Return the (x, y) coordinate for the center point of the cell that contains the specified text.  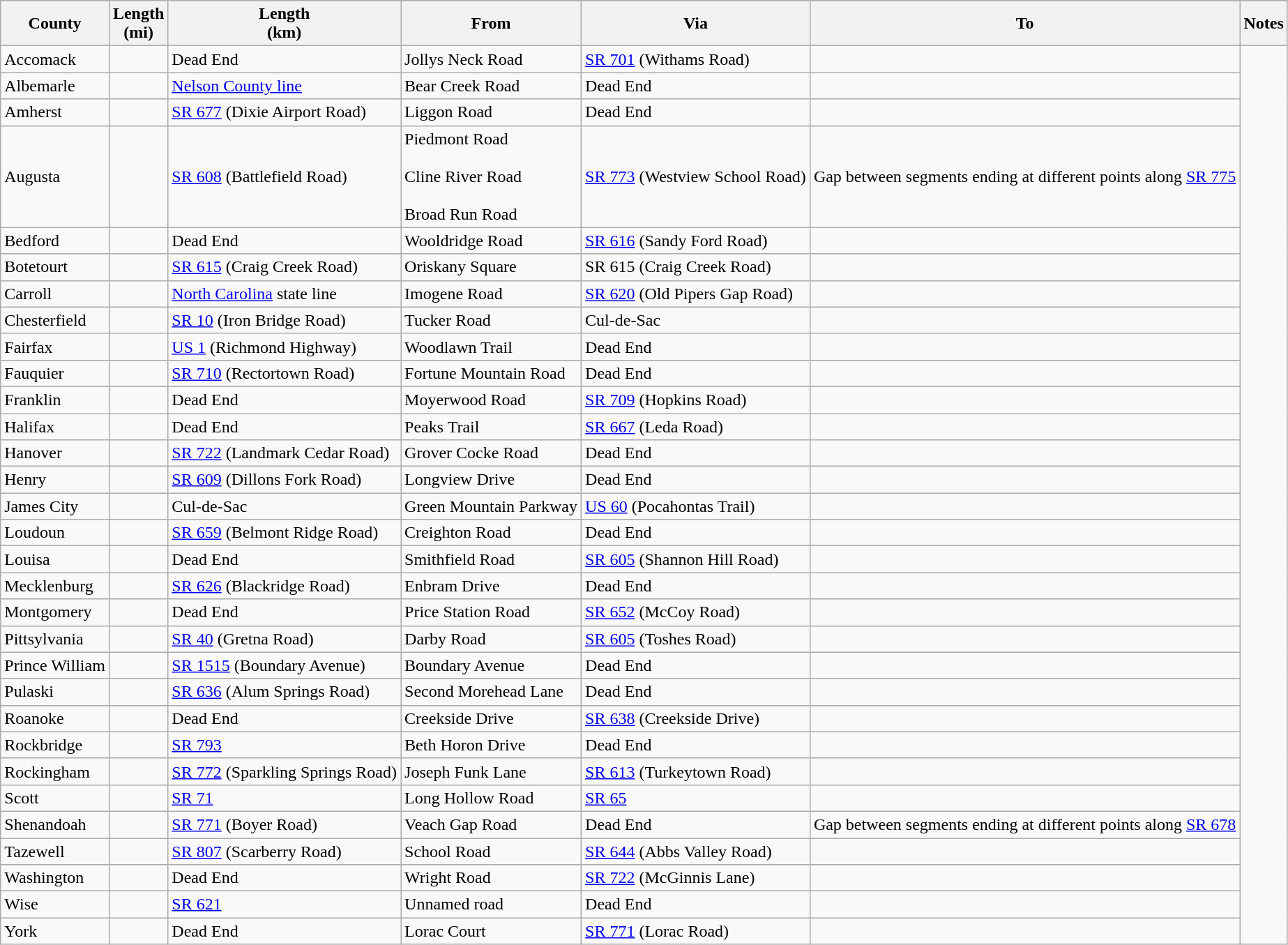
SR 626 (Blackridge Road) (285, 586)
Augusta (55, 176)
Liggon Road (491, 112)
SR 710 (Rectortown Road) (285, 373)
SR 1515 (Boundary Avenue) (285, 665)
From (491, 24)
SR 644 (Abbs Valley Road) (696, 852)
Moyerwood Road (491, 400)
Jollys Neck Road (491, 59)
US 60 (Pocahontas Trail) (696, 506)
Via (696, 24)
SR 771 (Lorac Road) (696, 931)
SR 638 (Creekside Drive) (696, 718)
James City (55, 506)
North Carolina state line (285, 294)
SR 616 (Sandy Ford Road) (696, 241)
Woodlawn Trail (491, 347)
Piedmont RoadCline River RoadBroad Run Road (491, 176)
Creekside Drive (491, 718)
Notes (1264, 24)
SR 667 (Leda Road) (696, 426)
Price Station Road (491, 612)
Second Morehead Lane (491, 692)
SR 620 (Old Pipers Gap Road) (696, 294)
SR 659 (Belmont Ridge Road) (285, 533)
SR 677 (Dixie Airport Road) (285, 112)
Wooldridge Road (491, 241)
Bear Creek Road (491, 86)
Pittsylvania (55, 639)
SR 652 (McCoy Road) (696, 612)
Tazewell (55, 852)
Boundary Avenue (491, 665)
Gap between segments ending at different points along SR 678 (1025, 824)
Accomack (55, 59)
Smithfield Road (491, 559)
Darby Road (491, 639)
To (1025, 24)
Halifax (55, 426)
SR 40 (Gretna Road) (285, 639)
Grover Cocke Road (491, 453)
Length(mi) (138, 24)
SR 773 (Westview School Road) (696, 176)
Franklin (55, 400)
Fairfax (55, 347)
Fortune Mountain Road (491, 373)
Roanoke (55, 718)
Unnamed road (491, 905)
Lorac Court (491, 931)
SR 793 (285, 745)
Length(km) (285, 24)
SR 609 (Dillons Fork Road) (285, 480)
Henry (55, 480)
Creighton Road (491, 533)
SR 772 (Sparkling Springs Road) (285, 771)
SR 722 (McGinnis Lane) (696, 878)
Botetourt (55, 267)
Longview Drive (491, 480)
Wright Road (491, 878)
Scott (55, 798)
Louisa (55, 559)
SR 636 (Alum Springs Road) (285, 692)
Veach Gap Road (491, 824)
Nelson County line (285, 86)
Imogene Road (491, 294)
York (55, 931)
SR 613 (Turkeytown Road) (696, 771)
Oriskany Square (491, 267)
Tucker Road (491, 320)
Carroll (55, 294)
Fauquier (55, 373)
Washington (55, 878)
Mecklenburg (55, 586)
Enbram Drive (491, 586)
Rockingham (55, 771)
Beth Horon Drive (491, 745)
Amherst (55, 112)
SR 10 (Iron Bridge Road) (285, 320)
Prince William (55, 665)
Gap between segments ending at different points along SR 775 (1025, 176)
Chesterfield (55, 320)
Hanover (55, 453)
SR 65 (696, 798)
SR 71 (285, 798)
Bedford (55, 241)
Montgomery (55, 612)
Peaks Trail (491, 426)
Albemarle (55, 86)
SR 722 (Landmark Cedar Road) (285, 453)
SR 621 (285, 905)
US 1 (Richmond Highway) (285, 347)
Joseph Funk Lane (491, 771)
Loudoun (55, 533)
SR 605 (Shannon Hill Road) (696, 559)
SR 771 (Boyer Road) (285, 824)
Wise (55, 905)
SR 807 (Scarberry Road) (285, 852)
Long Hollow Road (491, 798)
Pulaski (55, 692)
SR 701 (Withams Road) (696, 59)
Green Mountain Parkway (491, 506)
SR 608 (Battlefield Road) (285, 176)
Rockbridge (55, 745)
SR 709 (Hopkins Road) (696, 400)
County (55, 24)
SR 605 (Toshes Road) (696, 639)
Shenandoah (55, 824)
School Road (491, 852)
